Pinpoint the cell where the given text exists, returning its [x, y] midpoint coordinate. 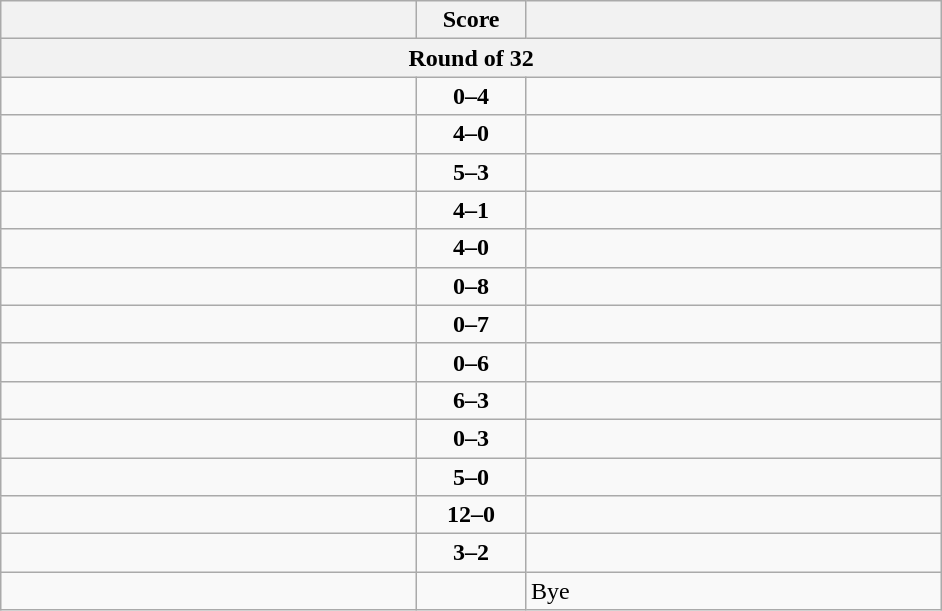
0–8 [472, 286]
0–6 [472, 362]
0–3 [472, 438]
3–2 [472, 553]
0–7 [472, 324]
6–3 [472, 400]
Bye [733, 591]
12–0 [472, 515]
Round of 32 [472, 58]
0–4 [472, 96]
5–3 [472, 172]
Score [472, 20]
5–0 [472, 477]
4–1 [472, 210]
